From the cell containing the given text, extract its center point as [x, y] coordinate. 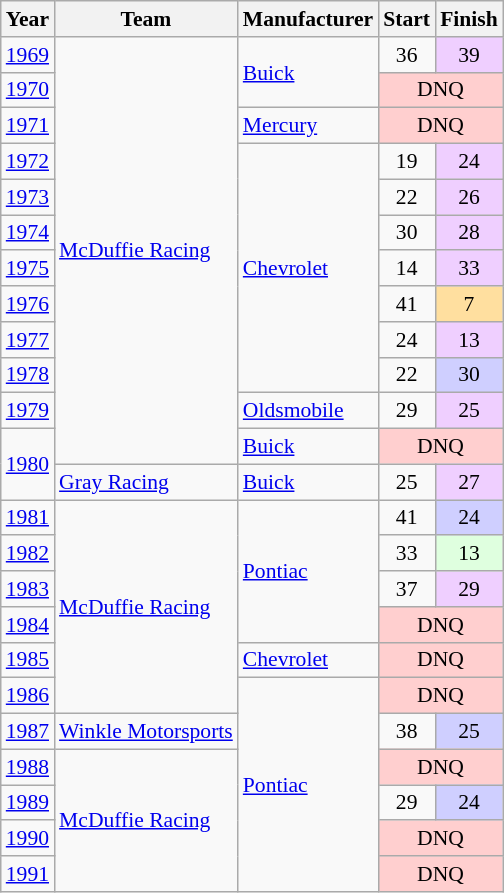
Year [28, 19]
1984 [28, 625]
1987 [28, 732]
1969 [28, 55]
1978 [28, 375]
Oldsmobile [308, 411]
28 [469, 233]
19 [406, 162]
Finish [469, 19]
1988 [28, 767]
1991 [28, 874]
38 [406, 732]
1980 [28, 464]
1974 [28, 233]
7 [469, 304]
1976 [28, 304]
1983 [28, 589]
37 [406, 589]
1977 [28, 340]
1973 [28, 197]
Mercury [308, 126]
26 [469, 197]
1982 [28, 554]
Manufacturer [308, 19]
1989 [28, 803]
Start [406, 19]
1972 [28, 162]
1986 [28, 696]
1971 [28, 126]
1985 [28, 660]
14 [406, 269]
39 [469, 55]
36 [406, 55]
27 [469, 482]
1981 [28, 518]
Winkle Motorsports [146, 732]
1975 [28, 269]
1990 [28, 839]
Gray Racing [146, 482]
1970 [28, 90]
Team [146, 19]
1979 [28, 411]
